Find where the given text appears and provide that cell's center as [x, y] coordinate. 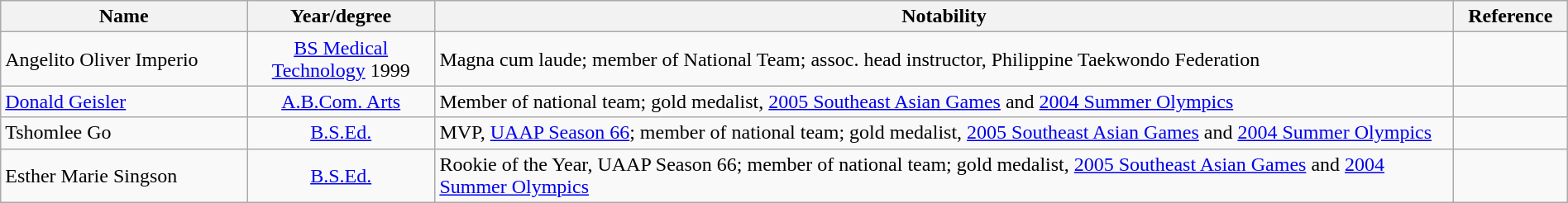
Name [124, 17]
Angelito Oliver Imperio [124, 59]
MVP, UAAP Season 66; member of national team; gold medalist, 2005 Southeast Asian Games and 2004 Summer Olympics [944, 133]
Esther Marie Singson [124, 175]
Notability [944, 17]
Member of national team; gold medalist, 2005 Southeast Asian Games and 2004 Summer Olympics [944, 101]
Magna cum laude; member of National Team; assoc. head instructor, Philippine Taekwondo Federation [944, 59]
BS Medical Technology 1999 [341, 59]
A.B.Com. Arts [341, 101]
Reference [1510, 17]
Year/degree [341, 17]
Tshomlee Go [124, 133]
Donald Geisler [124, 101]
Rookie of the Year, UAAP Season 66; member of national team; gold medalist, 2005 Southeast Asian Games and 2004 Summer Olympics [944, 175]
